Detect which cell encompasses the target text, then output its [x, y] center coordinate. 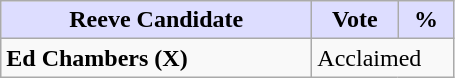
Acclaimed [383, 58]
Reeve Candidate [156, 20]
Vote [355, 20]
Ed Chambers (X) [156, 58]
% [426, 20]
